Return [x, y] of the center of cell containing provided text 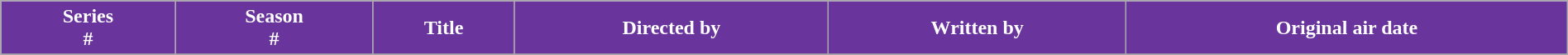
Original air date [1347, 28]
Series# [88, 28]
Directed by [672, 28]
Season# [275, 28]
Written by [978, 28]
Title [443, 28]
